Find where the given text appears and provide that cell's center as (x, y) coordinate. 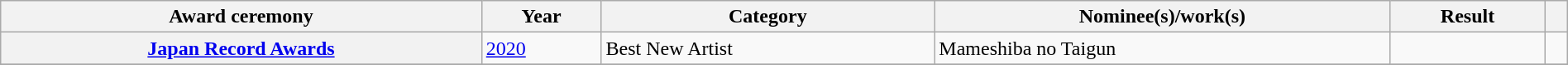
Mameshiba no Taigun (1163, 48)
2020 (541, 48)
Award ceremony (241, 17)
Nominee(s)/work(s) (1163, 17)
Best New Artist (767, 48)
Result (1467, 17)
Category (767, 17)
Year (541, 17)
Japan Record Awards (241, 48)
